Locate the cell with the specified text and output its [X, Y] center coordinate. 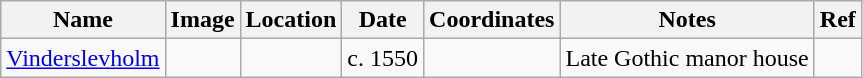
Notes [687, 20]
Location [291, 20]
Vinderslevholm [83, 58]
Name [83, 20]
Date [383, 20]
Image [202, 20]
Coordinates [492, 20]
Ref [838, 20]
Late Gothic manor house [687, 58]
c. 1550 [383, 58]
